Search for the cell housing the specified text and yield its (X, Y) center coordinate. 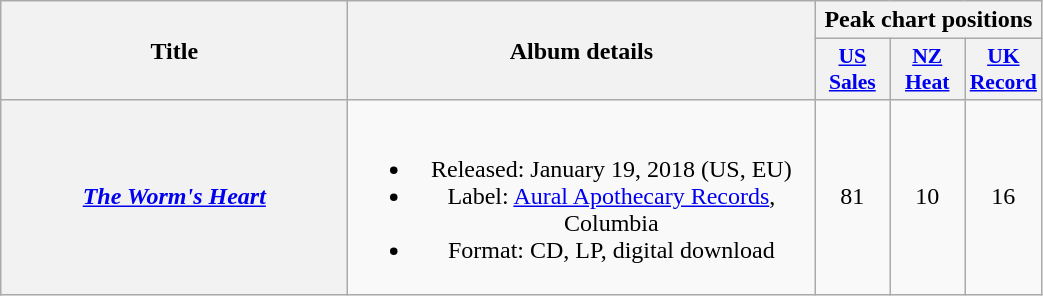
Album details (582, 50)
Released: January 19, 2018 (US, EU)Label: Aural Apothecary Records, ColumbiaFormat: CD, LP, digital download (582, 197)
The Worm's Heart (174, 197)
UKRecord (1004, 70)
16 (1004, 197)
81 (852, 197)
USSales (852, 70)
10 (928, 197)
Peak chart positions (928, 20)
NZHeat (928, 70)
Title (174, 50)
